Search for the cell housing the specified text and yield its (X, Y) center coordinate. 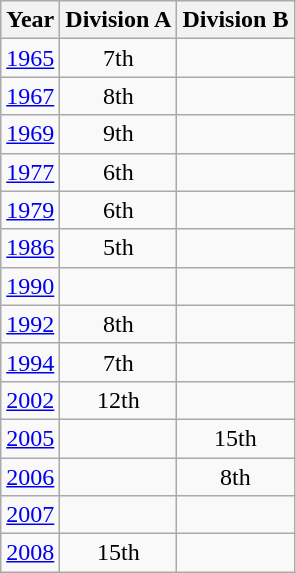
1967 (30, 96)
1977 (30, 172)
Year (30, 20)
1990 (30, 286)
2002 (30, 400)
9th (118, 134)
1994 (30, 362)
Division A (118, 20)
1992 (30, 324)
2007 (30, 515)
1986 (30, 248)
12th (118, 400)
1969 (30, 134)
2008 (30, 553)
2006 (30, 477)
2005 (30, 438)
1965 (30, 58)
Division B (236, 20)
5th (118, 248)
1979 (30, 210)
